Locate the cell with the specified text and output its [x, y] center coordinate. 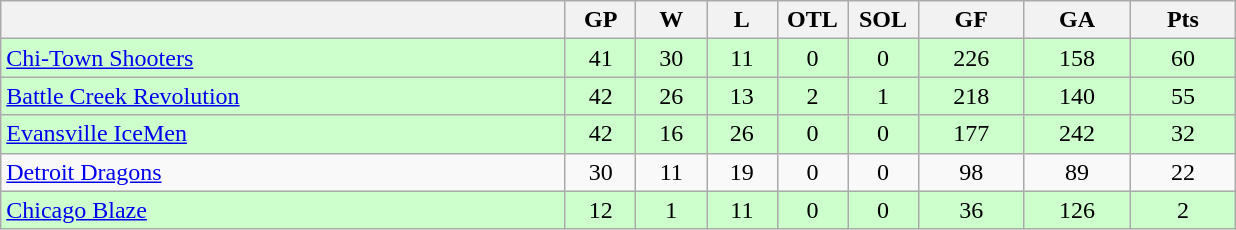
19 [742, 172]
242 [1077, 134]
218 [971, 96]
L [742, 20]
36 [971, 210]
SOL [884, 20]
16 [672, 134]
13 [742, 96]
89 [1077, 172]
Detroit Dragons [284, 172]
226 [971, 58]
Chicago Blaze [284, 210]
22 [1183, 172]
Battle Creek Revolution [284, 96]
158 [1077, 58]
Chi-Town Shooters [284, 58]
Evansville IceMen [284, 134]
W [672, 20]
140 [1077, 96]
98 [971, 172]
60 [1183, 58]
32 [1183, 134]
177 [971, 134]
GA [1077, 20]
OTL [812, 20]
GF [971, 20]
Pts [1183, 20]
55 [1183, 96]
12 [600, 210]
41 [600, 58]
126 [1077, 210]
GP [600, 20]
